Locate the cell with the specified text and output its [x, y] center coordinate. 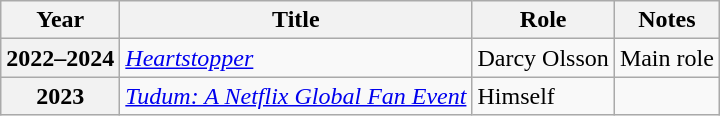
Year [60, 20]
Main role [666, 58]
Tudum: A Netflix Global Fan Event [296, 96]
Darcy Olsson [543, 58]
2023 [60, 96]
2022–2024 [60, 58]
Himself [543, 96]
Title [296, 20]
Heartstopper [296, 58]
Role [543, 20]
Notes [666, 20]
